Return [x, y] of the center of cell containing provided text 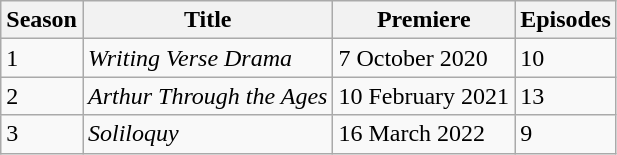
Premiere [424, 20]
Arthur Through the Ages [207, 96]
Writing Verse Drama [207, 58]
Title [207, 20]
9 [566, 134]
10 [566, 58]
13 [566, 96]
2 [42, 96]
Season [42, 20]
1 [42, 58]
10 February 2021 [424, 96]
7 October 2020 [424, 58]
Soliloquy [207, 134]
Episodes [566, 20]
16 March 2022 [424, 134]
3 [42, 134]
